Output the [x, y] coordinate of the center of the cell containing the given text.  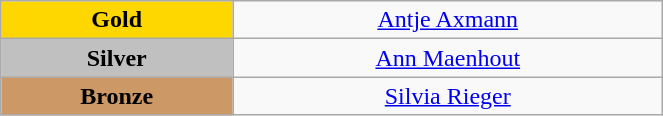
Antje Axmann [448, 20]
Gold [117, 20]
Ann Maenhout [448, 58]
Silver [117, 58]
Silvia Rieger [448, 96]
Bronze [117, 96]
